From the cell containing the given text, extract its center point as [x, y] coordinate. 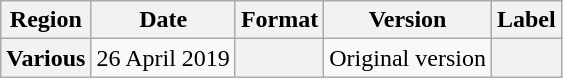
26 April 2019 [163, 58]
Date [163, 20]
Region [46, 20]
Various [46, 58]
Original version [408, 58]
Label [526, 20]
Format [279, 20]
Version [408, 20]
